Output the [x, y] coordinate of the center of the cell containing the given text.  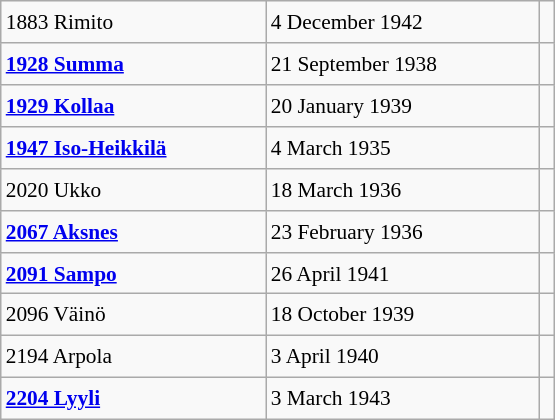
21 September 1938 [402, 64]
2067 Aksnes [134, 231]
18 March 1936 [402, 189]
1929 Kollaa [134, 106]
26 April 1941 [402, 273]
1947 Iso-Heikkilä [134, 148]
3 April 1940 [402, 357]
4 December 1942 [402, 22]
20 January 1939 [402, 106]
23 February 1936 [402, 231]
2194 Arpola [134, 357]
3 March 1943 [402, 399]
2020 Ukko [134, 189]
1928 Summa [134, 64]
2204 Lyyli [134, 399]
2096 Väinö [134, 315]
2091 Sampo [134, 273]
18 October 1939 [402, 315]
1883 Rimito [134, 22]
4 March 1935 [402, 148]
